Return the [X, Y] coordinate for the center point of the cell that contains the specified text.  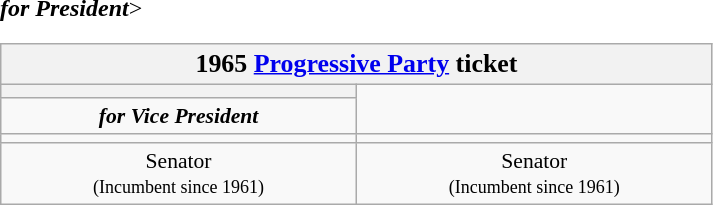
1965 Progressive Party ticket [356, 64]
for Vice President [179, 116]
